Pinpoint the cell where the given text exists, returning its [x, y] midpoint coordinate. 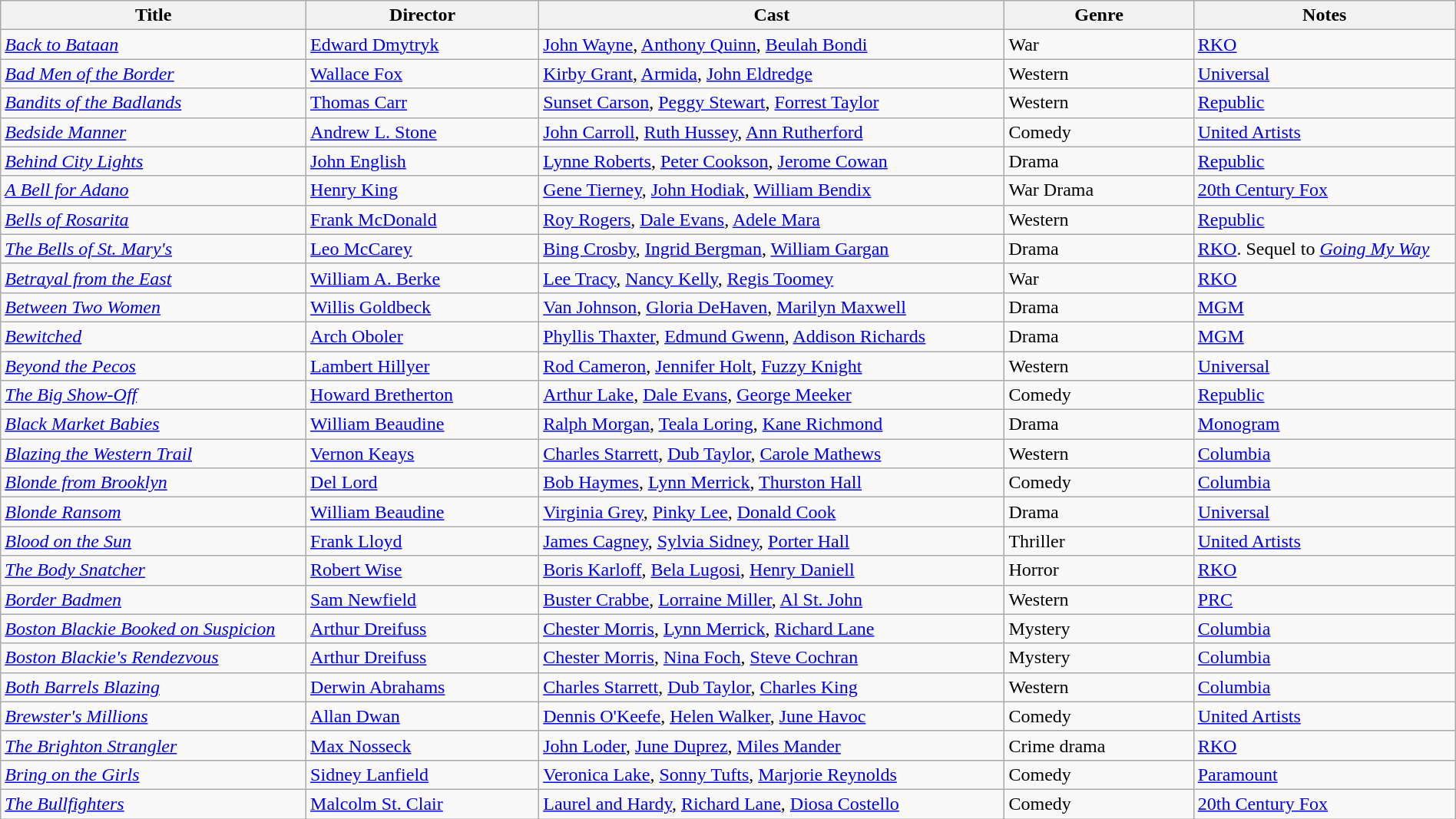
Black Market Babies [154, 424]
The Bells of St. Mary's [154, 249]
Director [422, 15]
Van Johnson, Gloria DeHaven, Marilyn Maxwell [772, 307]
Roy Rogers, Dale Evans, Adele Mara [772, 220]
Leo McCarey [422, 249]
PRC [1324, 599]
Horror [1099, 570]
Arthur Lake, Dale Evans, George Meeker [772, 395]
Kirby Grant, Armida, John Eldredge [772, 74]
Laurel and Hardy, Richard Lane, Diosa Costello [772, 804]
James Cagney, Sylvia Sidney, Porter Hall [772, 541]
Vernon Keays [422, 454]
Brewster's Millions [154, 716]
Boston Blackie Booked on Suspicion [154, 629]
Genre [1099, 15]
Malcolm St. Clair [422, 804]
The Body Snatcher [154, 570]
Chester Morris, Lynn Merrick, Richard Lane [772, 629]
Notes [1324, 15]
Bing Crosby, Ingrid Bergman, William Gargan [772, 249]
Bob Haymes, Lynn Merrick, Thurston Hall [772, 483]
John Loder, June Duprez, Miles Mander [772, 745]
John Carroll, Ruth Hussey, Ann Rutherford [772, 132]
Max Nosseck [422, 745]
Sidney Lanfield [422, 774]
Paramount [1324, 774]
Veronica Lake, Sonny Tufts, Marjorie Reynolds [772, 774]
Derwin Abrahams [422, 687]
Arch Oboler [422, 336]
Cast [772, 15]
Blood on the Sun [154, 541]
Bring on the Girls [154, 774]
Thomas Carr [422, 103]
Lee Tracy, Nancy Kelly, Regis Toomey [772, 278]
Both Barrels Blazing [154, 687]
Virginia Grey, Pinky Lee, Donald Cook [772, 512]
Willis Goldbeck [422, 307]
Blonde from Brooklyn [154, 483]
Bewitched [154, 336]
Ralph Morgan, Teala Loring, Kane Richmond [772, 424]
RKO. Sequel to Going My Way [1324, 249]
Bad Men of the Border [154, 74]
Blonde Ransom [154, 512]
Bedside Manner [154, 132]
Bells of Rosarita [154, 220]
John Wayne, Anthony Quinn, Beulah Bondi [772, 45]
Edward Dmytryk [422, 45]
Blazing the Western Trail [154, 454]
Wallace Fox [422, 74]
Boris Karloff, Bela Lugosi, Henry Daniell [772, 570]
William A. Berke [422, 278]
Sunset Carson, Peggy Stewart, Forrest Taylor [772, 103]
Frank Lloyd [422, 541]
Rod Cameron, Jennifer Holt, Fuzzy Knight [772, 366]
Back to Bataan [154, 45]
Behind City Lights [154, 161]
Allan Dwan [422, 716]
The Brighton Strangler [154, 745]
Boston Blackie's Rendezvous [154, 658]
Charles Starrett, Dub Taylor, Charles King [772, 687]
Beyond the Pecos [154, 366]
Sam Newfield [422, 599]
Phyllis Thaxter, Edmund Gwenn, Addison Richards [772, 336]
Robert Wise [422, 570]
The Big Show-Off [154, 395]
Howard Bretherton [422, 395]
Bandits of the Badlands [154, 103]
Title [154, 15]
Buster Crabbe, Lorraine Miller, Al St. John [772, 599]
Gene Tierney, John Hodiak, William Bendix [772, 190]
Frank McDonald [422, 220]
John English [422, 161]
The Bullfighters [154, 804]
Charles Starrett, Dub Taylor, Carole Mathews [772, 454]
Between Two Women [154, 307]
Chester Morris, Nina Foch, Steve Cochran [772, 658]
Lambert Hillyer [422, 366]
War Drama [1099, 190]
Henry King [422, 190]
Monogram [1324, 424]
Betrayal from the East [154, 278]
Crime drama [1099, 745]
Thriller [1099, 541]
Border Badmen [154, 599]
Andrew L. Stone [422, 132]
Dennis O'Keefe, Helen Walker, June Havoc [772, 716]
Del Lord [422, 483]
A Bell for Adano [154, 190]
Lynne Roberts, Peter Cookson, Jerome Cowan [772, 161]
